Return (X, Y) of the center of cell containing provided text 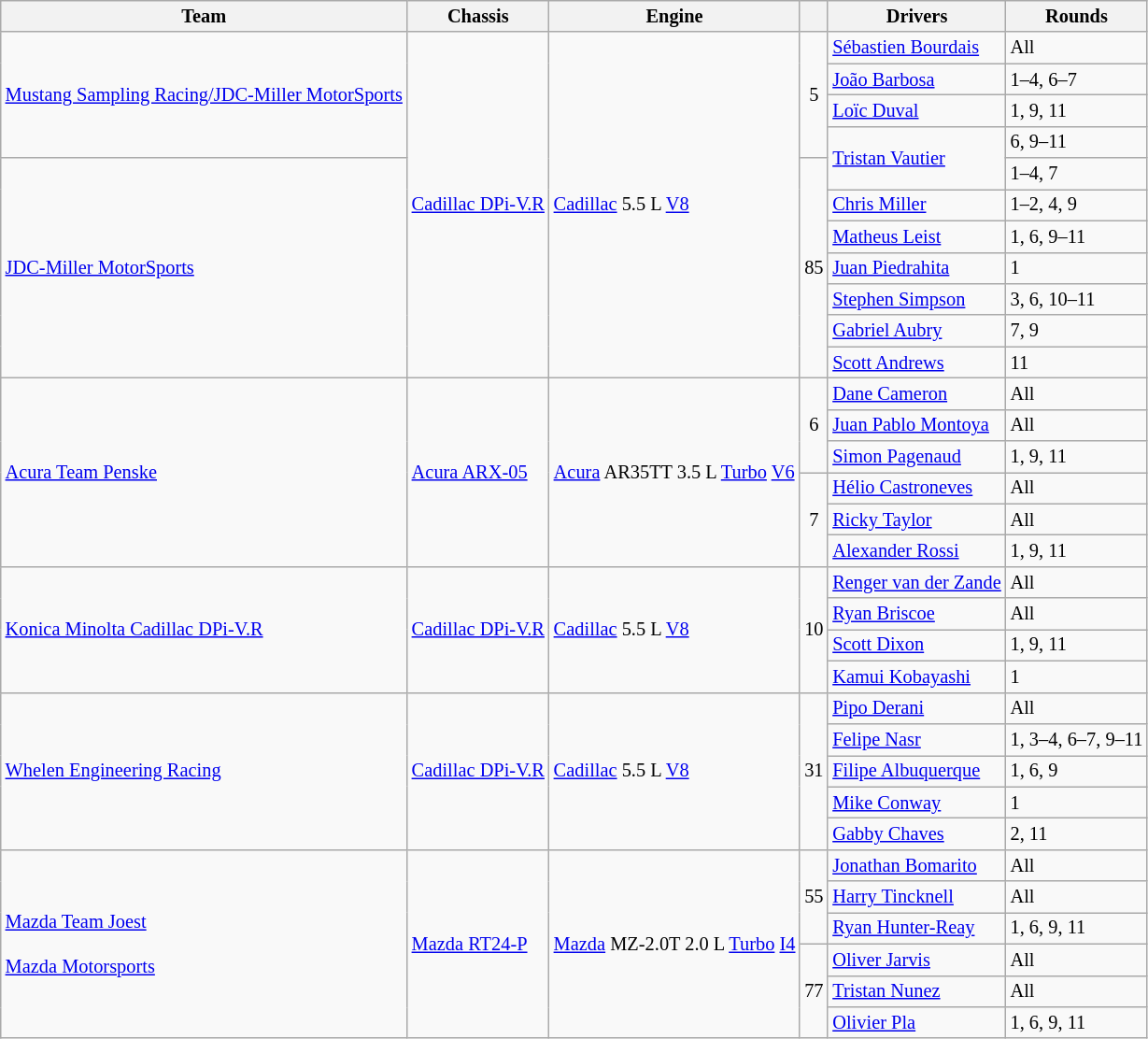
Renger van der Zande (916, 582)
5 (814, 95)
João Barbosa (916, 79)
Filipe Albuquerque (916, 771)
Harry Tincknell (916, 897)
Jonathan Bomarito (916, 865)
55 (814, 897)
Chassis (478, 16)
1, 6, 9 (1077, 771)
Scott Andrews (916, 363)
1–4, 6–7 (1077, 79)
Konica Minolta Cadillac DPi-V.R (204, 630)
2, 11 (1077, 833)
7, 9 (1077, 331)
Hélio Castroneves (916, 488)
Ryan Briscoe (916, 614)
Felipe Nasr (916, 739)
Acura ARX-05 (478, 472)
Olivier Pla (916, 1022)
Mazda RT24-P (478, 944)
1–4, 7 (1077, 174)
7 (814, 519)
11 (1077, 363)
10 (814, 630)
1, 6, 9–11 (1077, 236)
JDC-Miller MotorSports (204, 268)
Mazda MZ-2.0T 2.0 L Turbo I4 (674, 944)
Alexander Rossi (916, 550)
6, 9–11 (1077, 142)
Pipo Derani (916, 708)
Whelen Engineering Racing (204, 771)
Ryan Hunter-Reay (916, 928)
Loïc Duval (916, 110)
Gabby Chaves (916, 833)
Mustang Sampling Racing/JDC-Miller MotorSports (204, 95)
Dane Cameron (916, 393)
Acura AR35TT 3.5 L Turbo V6 (674, 472)
Matheus Leist (916, 236)
Mazda Team Joest Mazda Motorsports (204, 944)
Kamui Kobayashi (916, 676)
Sébastien Bourdais (916, 48)
Mike Conway (916, 803)
77 (814, 990)
Acura Team Penske (204, 472)
Simon Pagenaud (916, 457)
85 (814, 268)
31 (814, 771)
Tristan Nunez (916, 991)
Juan Piedrahita (916, 268)
1–2, 4, 9 (1077, 205)
Chris Miller (916, 205)
Oliver Jarvis (916, 960)
Tristan Vautier (916, 157)
Gabriel Aubry (916, 331)
Stephen Simpson (916, 299)
3, 6, 10–11 (1077, 299)
Drivers (916, 16)
Ricky Taylor (916, 519)
6 (814, 424)
Team (204, 16)
Scott Dixon (916, 645)
Engine (674, 16)
Rounds (1077, 16)
Juan Pablo Montoya (916, 425)
1, 3–4, 6–7, 9–11 (1077, 739)
